Scan for the cell matching the given text and deliver its [X, Y] coordinate at center. 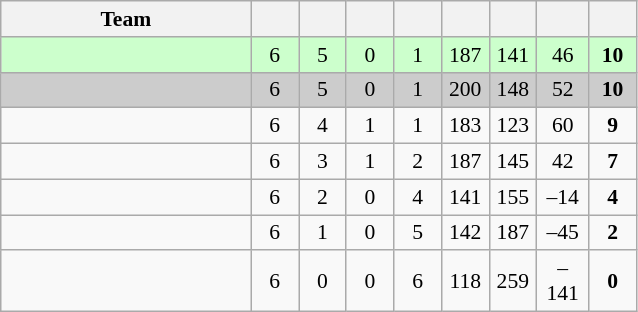
52 [563, 90]
–14 [563, 197]
9 [613, 126]
148 [513, 90]
3 [322, 162]
46 [563, 55]
–141 [563, 282]
142 [465, 233]
155 [513, 197]
60 [563, 126]
118 [465, 282]
183 [465, 126]
259 [513, 282]
123 [513, 126]
200 [465, 90]
–45 [563, 233]
Team [126, 19]
42 [563, 162]
145 [513, 162]
7 [613, 162]
